Return the [x, y] coordinate for the center point of the cell that contains the specified text.  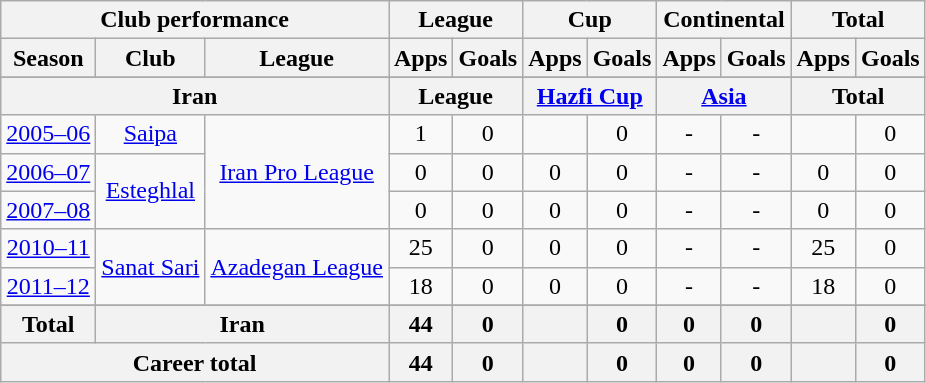
Asia [724, 96]
2007–08 [48, 210]
Sanat Sari [150, 267]
2011–12 [48, 286]
Continental [724, 20]
Season [48, 58]
Azadegan League [297, 267]
Cup [590, 20]
Club [150, 58]
Iran Pro League [297, 172]
2010–11 [48, 248]
Esteghlal [150, 191]
Career total [195, 362]
Club performance [195, 20]
2005–06 [48, 134]
1 [420, 134]
2006–07 [48, 172]
Saipa [150, 134]
Hazfi Cup [590, 96]
